Find where the given text appears and provide that cell's center as (X, Y) coordinate. 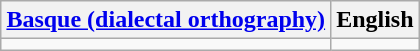
English (375, 20)
Basque (dialectal orthography) (166, 20)
